Determine the [X, Y] coordinate at the center of the cell enclosing the given text.  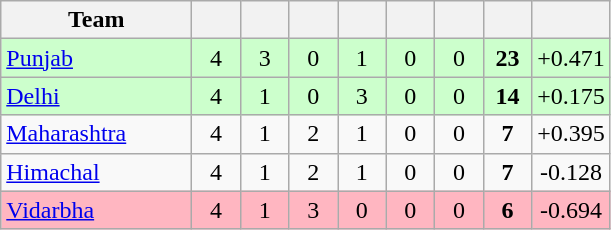
-0.694 [572, 210]
Punjab [96, 58]
6 [508, 210]
Team [96, 20]
Delhi [96, 96]
+0.395 [572, 134]
Vidarbha [96, 210]
Himachal [96, 172]
Maharashtra [96, 134]
14 [508, 96]
+0.471 [572, 58]
+0.175 [572, 96]
-0.128 [572, 172]
23 [508, 58]
